Search for the cell housing the specified text and yield its (X, Y) center coordinate. 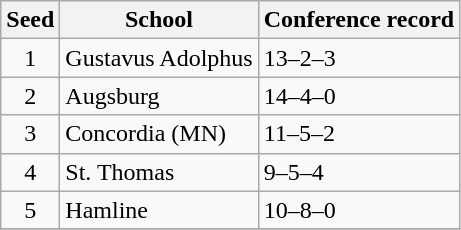
School (159, 20)
Concordia (MN) (159, 134)
5 (30, 210)
9–5–4 (358, 172)
Seed (30, 20)
Augsburg (159, 96)
14–4–0 (358, 96)
10–8–0 (358, 210)
1 (30, 58)
Conference record (358, 20)
11–5–2 (358, 134)
2 (30, 96)
Hamline (159, 210)
St. Thomas (159, 172)
13–2–3 (358, 58)
4 (30, 172)
Gustavus Adolphus (159, 58)
3 (30, 134)
